Output the [x, y] coordinate of the center of the cell containing the given text.  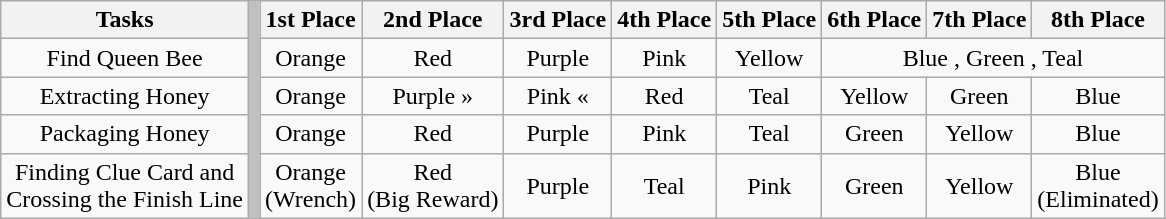
Pink « [558, 96]
Red (Big Reward) [433, 186]
2nd Place [433, 20]
5th Place [770, 20]
3rd Place [558, 20]
Finding Clue Card and Crossing the Finish Line [125, 186]
8th Place [1098, 20]
Packaging Honey [125, 134]
Find Queen Bee [125, 58]
Orange (Wrench) [311, 186]
1st Place [311, 20]
7th Place [980, 20]
Purple » [433, 96]
4th Place [664, 20]
Extracting Honey [125, 96]
Tasks [125, 20]
Blue (Eliminated) [1098, 186]
Blue , Green , Teal [993, 58]
6th Place [874, 20]
